Pinpoint the cell where the given text exists, returning its [x, y] midpoint coordinate. 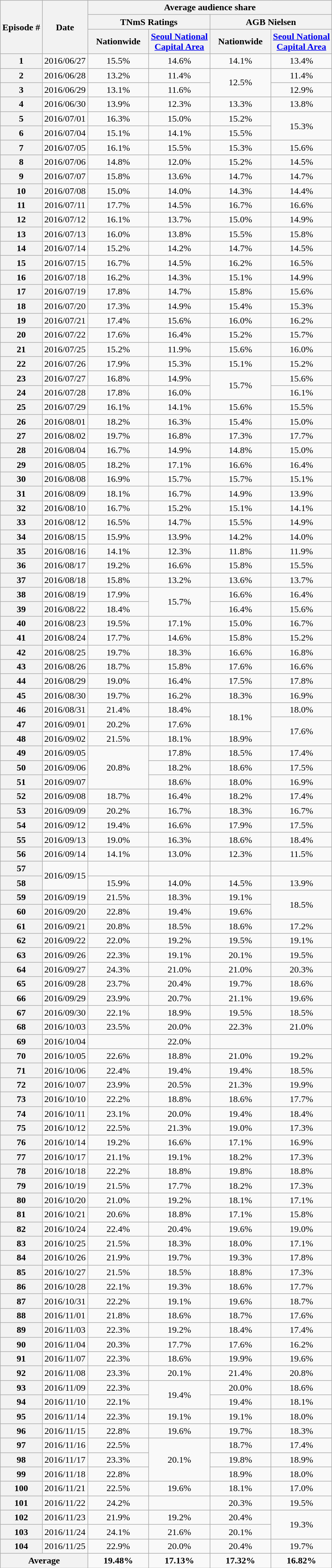
34 [21, 537]
39 [21, 609]
2016/08/23 [65, 623]
43 [21, 667]
19.48% [118, 1560]
56 [21, 854]
45 [21, 696]
11.5% [302, 854]
21 [21, 349]
21.6% [180, 1532]
2016/10/17 [65, 1157]
30 [21, 479]
2016/11/18 [65, 1474]
2016/11/04 [65, 1344]
2016/09/02 [65, 739]
2016/10/14 [65, 1143]
2016/11/23 [65, 1517]
2016/08/05 [65, 465]
AGB Nielsen [271, 22]
2016/11/24 [65, 1532]
2016/06/28 [65, 75]
13.0% [180, 854]
2016/11/22 [65, 1503]
14.4% [302, 191]
80 [21, 1200]
67 [21, 1013]
2016/07/11 [65, 205]
2016/10/27 [65, 1272]
35 [21, 551]
55 [21, 839]
20.7% [180, 998]
2016/09/14 [65, 854]
2 [21, 75]
23.1% [118, 1113]
2016/08/09 [65, 494]
2016/07/26 [65, 364]
2016/08/31 [65, 710]
12.9% [302, 90]
2016/09/30 [65, 1013]
52 [21, 796]
14 [21, 249]
76 [21, 1143]
13.3% [240, 104]
86 [21, 1287]
2016/11/01 [65, 1315]
27 [21, 436]
71 [21, 1070]
16 [21, 277]
61 [21, 926]
2016/08/15 [65, 537]
2016/10/05 [65, 1056]
98 [21, 1460]
20 [21, 335]
64 [21, 969]
44 [21, 681]
78 [21, 1171]
75 [21, 1128]
2016/08/17 [65, 566]
65 [21, 984]
2016/07/22 [65, 335]
Episode # [21, 27]
95 [21, 1416]
73 [21, 1099]
2016/07/08 [65, 191]
2016/11/03 [65, 1330]
20.6% [118, 1215]
2016/07/12 [65, 220]
6 [21, 133]
41 [21, 638]
2016/09/15 [65, 875]
8 [21, 162]
12 [21, 220]
2016/11/14 [65, 1416]
3 [21, 90]
31 [21, 494]
13.1% [118, 90]
5 [21, 119]
2016/07/21 [65, 320]
85 [21, 1272]
2016/10/20 [65, 1200]
2016/11/07 [65, 1359]
2016/09/05 [65, 753]
2016/07/28 [65, 392]
26 [21, 422]
2016/07/13 [65, 234]
63 [21, 955]
2016/07/07 [65, 176]
97 [21, 1445]
21.8% [118, 1315]
2016/08/25 [65, 652]
68 [21, 1027]
2016/07/20 [65, 306]
20.5% [180, 1085]
2016/11/25 [65, 1546]
17.32% [240, 1560]
83 [21, 1243]
2016/11/08 [65, 1373]
7 [21, 147]
46 [21, 710]
60 [21, 912]
2016/10/18 [65, 1171]
2016/10/26 [65, 1258]
12.0% [180, 162]
Average [44, 1560]
90 [21, 1344]
22.9% [118, 1546]
87 [21, 1301]
2016/09/28 [65, 984]
2016/11/15 [65, 1431]
2016/09/12 [65, 825]
10 [21, 191]
11.8% [240, 551]
2016/11/09 [65, 1388]
2016/09/27 [65, 969]
2016/08/26 [65, 667]
2016/09/06 [65, 768]
2016/08/18 [65, 580]
2016/08/12 [65, 522]
42 [21, 652]
17.13% [180, 1560]
2016/10/25 [65, 1243]
66 [21, 998]
58 [21, 883]
54 [21, 825]
2016/07/06 [65, 162]
2016/06/30 [65, 104]
2016/09/19 [65, 897]
2016/09/22 [65, 941]
23 [21, 378]
91 [21, 1359]
2016/08/02 [65, 436]
2016/10/19 [65, 1186]
18 [21, 306]
99 [21, 1474]
9 [21, 176]
2016/07/14 [65, 249]
2016/11/21 [65, 1488]
69 [21, 1041]
24.2% [118, 1503]
28 [21, 450]
2016/10/03 [65, 1027]
2016/08/04 [65, 450]
40 [21, 623]
57 [21, 868]
2016/10/11 [65, 1113]
13 [21, 234]
2016/10/04 [65, 1041]
2016/11/16 [65, 1445]
11 [21, 205]
101 [21, 1503]
53 [21, 811]
17.2% [302, 926]
77 [21, 1157]
23.7% [118, 984]
59 [21, 897]
17 [21, 292]
93 [21, 1388]
89 [21, 1330]
38 [21, 594]
2016/08/24 [65, 638]
37 [21, 580]
2016/07/27 [65, 378]
22.6% [118, 1056]
15 [21, 263]
2016/07/29 [65, 407]
13.4% [302, 61]
33 [21, 522]
79 [21, 1186]
2016/10/06 [65, 1070]
2016/06/29 [65, 90]
17.0% [302, 1488]
11.6% [180, 90]
2016/10/21 [65, 1215]
2016/07/15 [65, 263]
100 [21, 1488]
32 [21, 508]
2016/09/21 [65, 926]
82 [21, 1229]
12.5% [240, 83]
94 [21, 1402]
2016/09/29 [65, 998]
2016/08/30 [65, 696]
24.3% [118, 969]
92 [21, 1373]
2016/09/01 [65, 724]
2016/09/26 [65, 955]
88 [21, 1315]
2016/08/29 [65, 681]
2016/07/18 [65, 277]
Average audience share [210, 8]
2016/08/16 [65, 551]
2016/06/27 [65, 61]
2016/09/09 [65, 811]
84 [21, 1258]
2016/07/19 [65, 292]
2016/09/13 [65, 839]
47 [21, 724]
2016/10/31 [65, 1301]
2016/09/07 [65, 782]
2016/09/20 [65, 912]
70 [21, 1056]
2016/07/25 [65, 349]
74 [21, 1113]
81 [21, 1215]
2016/10/12 [65, 1128]
2016/10/07 [65, 1085]
2016/08/22 [65, 609]
1 [21, 61]
96 [21, 1431]
2016/10/28 [65, 1287]
102 [21, 1517]
2016/11/17 [65, 1460]
16.82% [302, 1560]
2016/08/10 [65, 508]
22 [21, 364]
23.5% [118, 1027]
19 [21, 320]
24 [21, 392]
2016/07/01 [65, 119]
51 [21, 782]
72 [21, 1085]
2016/08/08 [65, 479]
2016/08/01 [65, 422]
24.1% [118, 1532]
25 [21, 407]
Date [65, 27]
TNmS Ratings [149, 22]
2016/07/04 [65, 133]
2016/07/05 [65, 147]
2016/11/10 [65, 1402]
103 [21, 1532]
2016/10/10 [65, 1099]
62 [21, 941]
29 [21, 465]
36 [21, 566]
50 [21, 768]
2016/08/19 [65, 594]
104 [21, 1546]
2016/09/08 [65, 796]
4 [21, 104]
48 [21, 739]
49 [21, 753]
2016/10/24 [65, 1229]
